Extract the (X, Y) coordinate from the center of the cell holding the provided text.  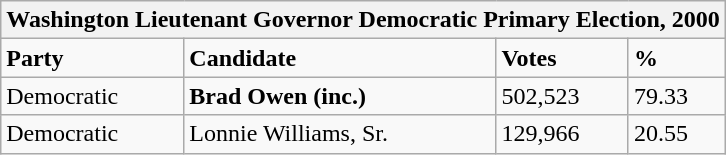
Washington Lieutenant Governor Democratic Primary Election, 2000 (364, 20)
502,523 (562, 96)
Candidate (340, 58)
Lonnie Williams, Sr. (340, 134)
Party (92, 58)
20.55 (676, 134)
79.33 (676, 96)
129,966 (562, 134)
Votes (562, 58)
% (676, 58)
Brad Owen (inc.) (340, 96)
